Search for the cell housing the specified text and yield its (X, Y) center coordinate. 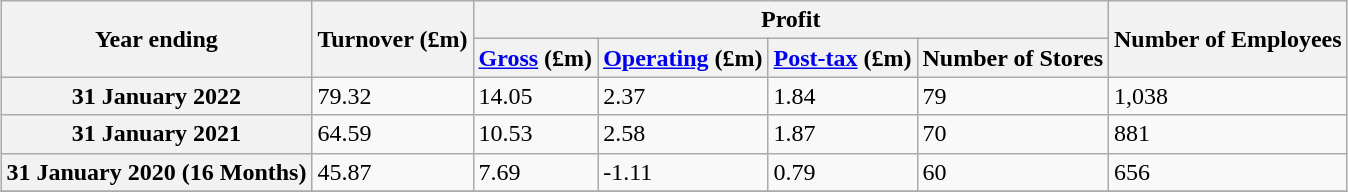
64.59 (392, 134)
Year ending (156, 39)
31 January 2020 (16 Months) (156, 172)
2.37 (683, 96)
1.87 (842, 134)
1.84 (842, 96)
Turnover (£m) (392, 39)
Number of Employees (1228, 39)
Number of Stores (1013, 58)
0.79 (842, 172)
Gross (£m) (536, 58)
79 (1013, 96)
1,038 (1228, 96)
7.69 (536, 172)
45.87 (392, 172)
31 January 2021 (156, 134)
79.32 (392, 96)
656 (1228, 172)
Operating (£m) (683, 58)
881 (1228, 134)
31 January 2022 (156, 96)
14.05 (536, 96)
Profit (791, 20)
70 (1013, 134)
60 (1013, 172)
10.53 (536, 134)
-1.11 (683, 172)
Post-tax (£m) (842, 58)
2.58 (683, 134)
